Identify which cell holds the provided text, then report its (X, Y) central coordinate. 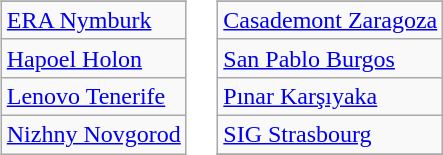
Lenovo Tenerife (94, 96)
SIG Strasbourg (330, 134)
Nizhny Novgorod (94, 134)
ERA Nymburk (94, 20)
Hapoel Holon (94, 58)
Casademont Zaragoza (330, 20)
San Pablo Burgos (330, 58)
Pınar Karşıyaka (330, 96)
